Detect which cell encompasses the target text, then output its (X, Y) center coordinate. 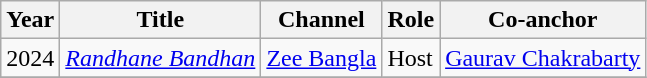
Host (411, 58)
Zee Bangla (322, 58)
Co-anchor (543, 20)
Role (411, 20)
Gaurav Chakrabarty (543, 58)
Randhane Bandhan (160, 58)
Title (160, 20)
Year (30, 20)
Channel (322, 20)
2024 (30, 58)
